From the cell containing the given text, extract its center point as (x, y) coordinate. 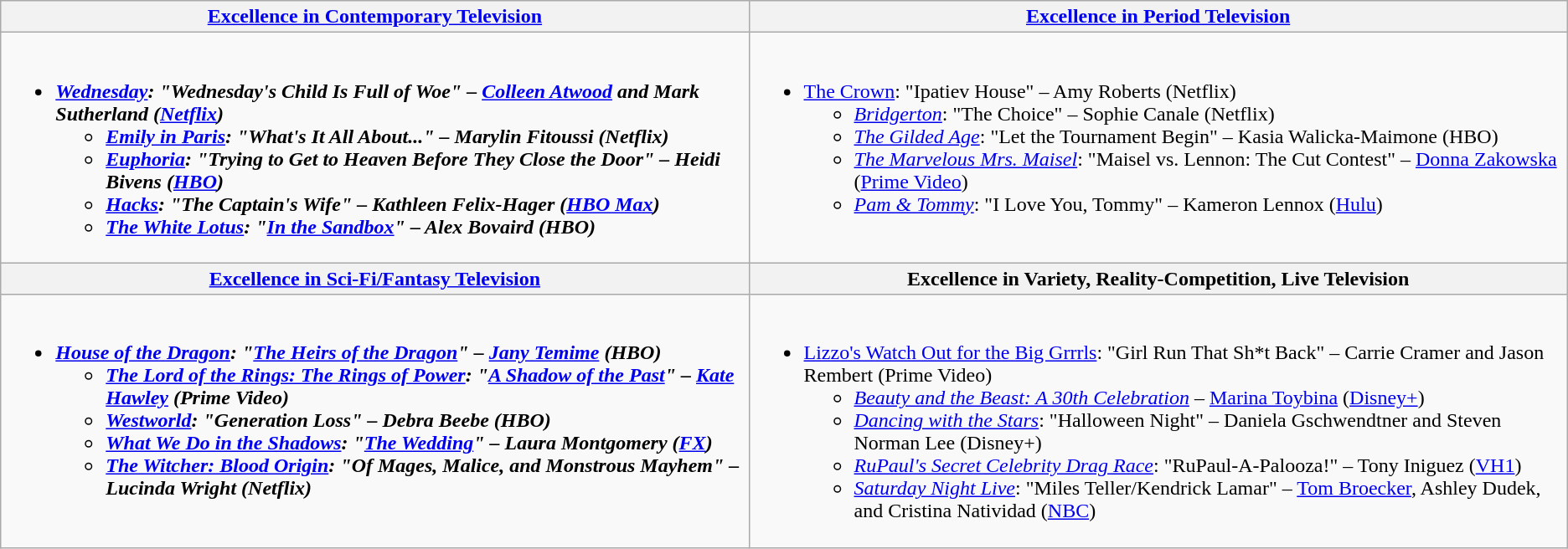
Excellence in Period Television (1158, 17)
Excellence in Sci-Fi/Fantasy Television (375, 279)
Excellence in Variety, Reality-Competition, Live Television (1158, 279)
Excellence in Contemporary Television (375, 17)
